Detect which cell encompasses the target text, then output its (X, Y) center coordinate. 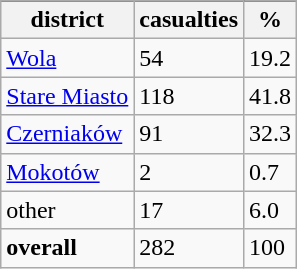
100 (270, 248)
district (68, 20)
118 (189, 96)
32.3 (270, 134)
Mokotów (68, 172)
19.2 (270, 58)
17 (189, 210)
0.7 (270, 172)
other (68, 210)
91 (189, 134)
Stare Miasto (68, 96)
Czerniaków (68, 134)
282 (189, 248)
2 (189, 172)
% (270, 20)
6.0 (270, 210)
Wola (68, 58)
54 (189, 58)
casualties (189, 20)
overall (68, 248)
41.8 (270, 96)
